Detect which cell encompasses the target text, then output its (x, y) center coordinate. 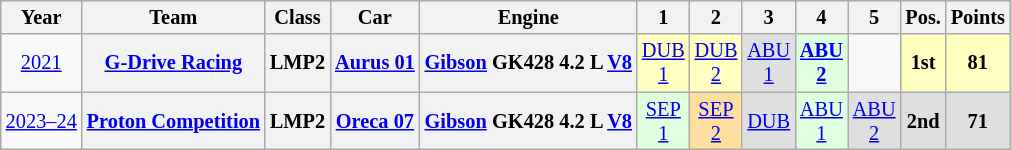
5 (874, 17)
SEP2 (716, 121)
Proton Competition (174, 121)
Engine (528, 17)
71 (978, 121)
2nd (922, 121)
2021 (42, 63)
Pos. (922, 17)
Class (298, 17)
4 (822, 17)
SEP1 (664, 121)
DUB1 (664, 63)
Oreca 07 (375, 121)
3 (768, 17)
Car (375, 17)
DUB2 (716, 63)
1 (664, 17)
Aurus 01 (375, 63)
G-Drive Racing (174, 63)
Team (174, 17)
1st (922, 63)
Year (42, 17)
DUB (768, 121)
2023–24 (42, 121)
Points (978, 17)
81 (978, 63)
2 (716, 17)
